Detect which cell encompasses the target text, then output its [X, Y] center coordinate. 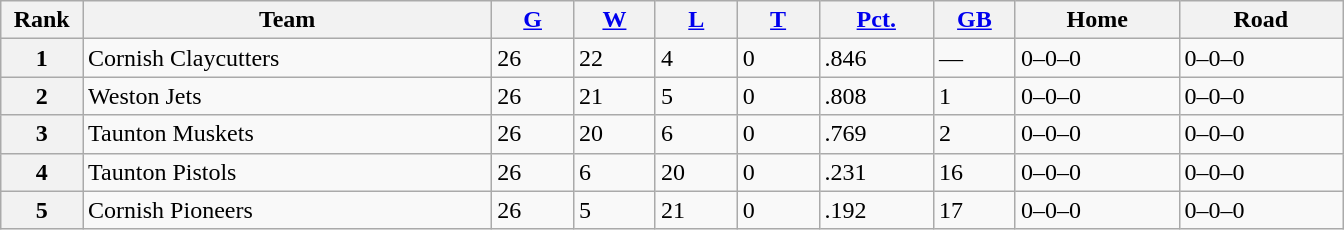
G [533, 20]
W [615, 20]
16 [975, 172]
3 [42, 134]
Home [1097, 20]
Taunton Pistols [288, 172]
Rank [42, 20]
.769 [876, 134]
Pct. [876, 20]
Cornish Claycutters [288, 58]
Cornish Pioneers [288, 210]
Road [1261, 20]
— [975, 58]
.846 [876, 58]
Taunton Muskets [288, 134]
.192 [876, 210]
.808 [876, 96]
Weston Jets [288, 96]
Team [288, 20]
T [778, 20]
.231 [876, 172]
17 [975, 210]
22 [615, 58]
GB [975, 20]
L [696, 20]
